Scan for the cell matching the given text and deliver its [x, y] coordinate at center. 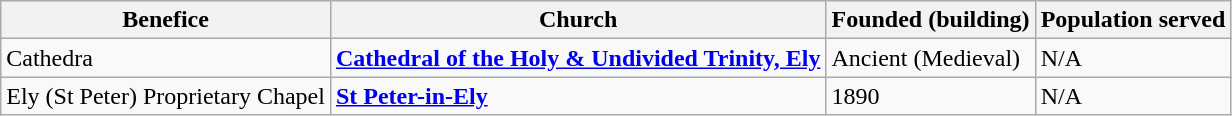
Founded (building) [930, 20]
St Peter-in-Ely [578, 96]
Cathedra [166, 58]
Population served [1133, 20]
Benefice [166, 20]
Ancient (Medieval) [930, 58]
Cathedral of the Holy & Undivided Trinity, Ely [578, 58]
1890 [930, 96]
Ely (St Peter) Proprietary Chapel [166, 96]
Church [578, 20]
